Detect which cell encompasses the target text, then output its [X, Y] center coordinate. 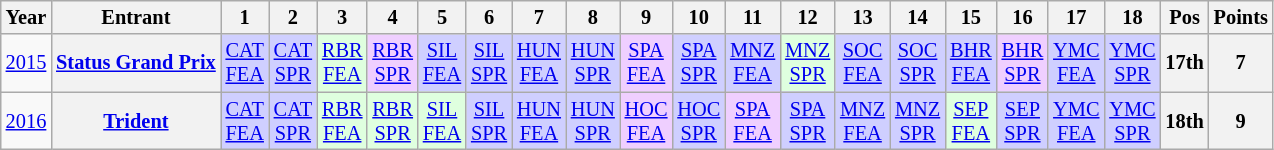
SOCFEA [862, 63]
14 [918, 17]
2016 [26, 121]
SEPFEA [971, 121]
BHRFEA [971, 63]
2015 [26, 63]
SEPSPR [1023, 121]
SOCSPR [918, 63]
12 [808, 17]
Trident [136, 121]
Year [26, 17]
HOCFEA [646, 121]
BHRSPR [1023, 63]
2 [293, 17]
Entrant [136, 17]
5 [442, 17]
10 [698, 17]
4 [392, 17]
Status Grand Prix [136, 63]
Pos [1184, 17]
Points [1241, 17]
18th [1184, 121]
8 [593, 17]
17 [1076, 17]
1 [245, 17]
6 [489, 17]
15 [971, 17]
18 [1132, 17]
17th [1184, 63]
3 [342, 17]
HOCSPR [698, 121]
13 [862, 17]
16 [1023, 17]
11 [752, 17]
